Output the (x, y) coordinate of the center of the cell containing the given text.  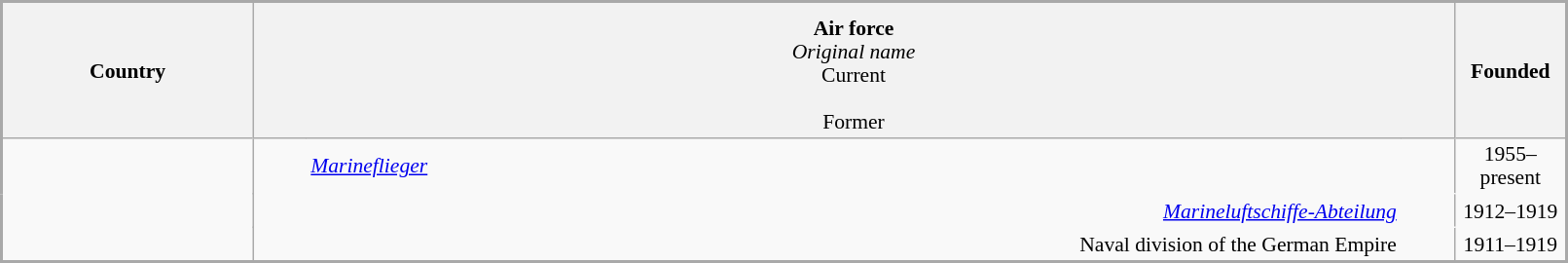
1911–1919 (1511, 245)
Marineflieger (854, 166)
1955–present (1511, 166)
Air forceOriginal nameCurrentFormer (854, 74)
1912–1919 (1511, 211)
Country (128, 70)
Founded (1511, 70)
Naval division of the German Empire (854, 245)
Marineluftschiffe-Abteilung (854, 211)
